Locate the cell with the specified text and output its (X, Y) center coordinate. 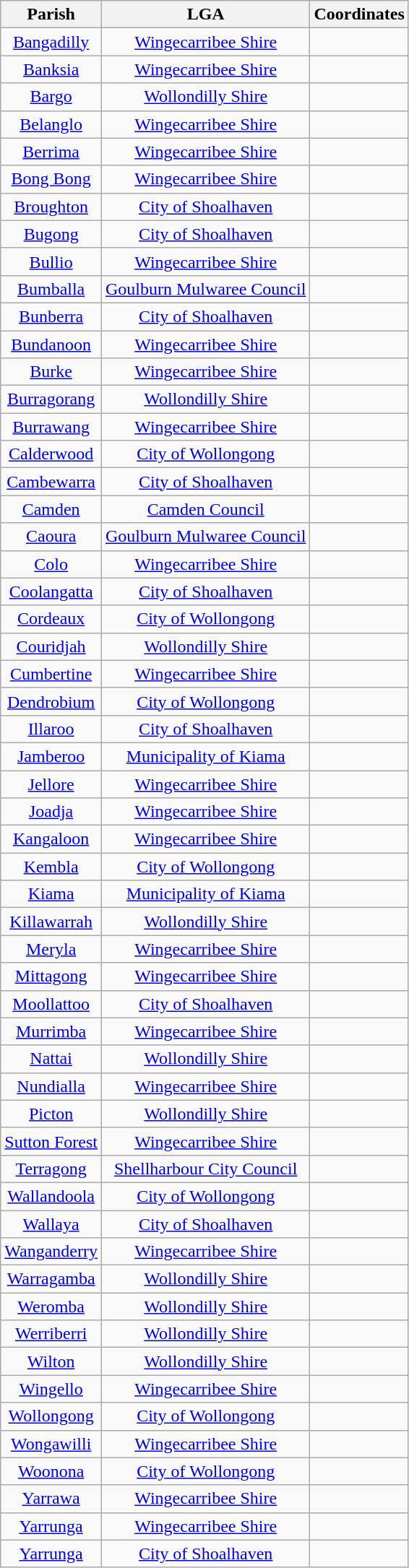
Wallandoola (51, 1196)
Burragorang (51, 399)
Wongawilli (51, 1444)
Wollongong (51, 1416)
Camden Council (206, 509)
Cordeaux (51, 619)
Werriberri (51, 1334)
Coordinates (359, 14)
Berrima (51, 152)
Wingello (51, 1389)
Mittagong (51, 976)
Bangadilly (51, 42)
Wilton (51, 1361)
Couridjah (51, 646)
Joadja (51, 812)
Nattai (51, 1059)
Bumballa (51, 289)
Murrimba (51, 1031)
Meryla (51, 949)
Calderwood (51, 454)
Kembla (51, 867)
Woonona (51, 1471)
Jellore (51, 784)
LGA (206, 14)
Terragong (51, 1169)
Belanglo (51, 124)
Jamberoo (51, 756)
Yarrawa (51, 1499)
Bargo (51, 97)
Bunberra (51, 316)
Parish (51, 14)
Picton (51, 1114)
Bong Bong (51, 179)
Colo (51, 564)
Nundialla (51, 1086)
Sutton Forest (51, 1141)
Cumbertine (51, 674)
Bundanoon (51, 345)
Bullio (51, 261)
Illaroo (51, 729)
Coolangatta (51, 592)
Cambewarra (51, 482)
Weromba (51, 1307)
Broughton (51, 207)
Camden (51, 509)
Caoura (51, 537)
Banksia (51, 69)
Dendrobium (51, 701)
Burke (51, 372)
Kiama (51, 894)
Wanganderry (51, 1252)
Warragamba (51, 1279)
Wallaya (51, 1224)
Moollattoo (51, 1004)
Killawarrah (51, 922)
Kangaloon (51, 839)
Bugong (51, 234)
Burrawang (51, 427)
Shellharbour City Council (206, 1169)
